Find where the given text appears and provide that cell's center as [x, y] coordinate. 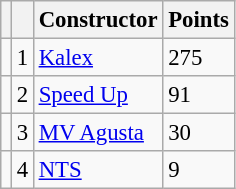
2 [22, 95]
3 [22, 133]
NTS [98, 170]
30 [198, 133]
Kalex [98, 58]
1 [22, 58]
275 [198, 58]
MV Agusta [98, 133]
Points [198, 20]
Speed Up [98, 95]
91 [198, 95]
9 [198, 170]
4 [22, 170]
Constructor [98, 20]
